Capture the cell that displays the provided text and extract its [X, Y] central coordinate. 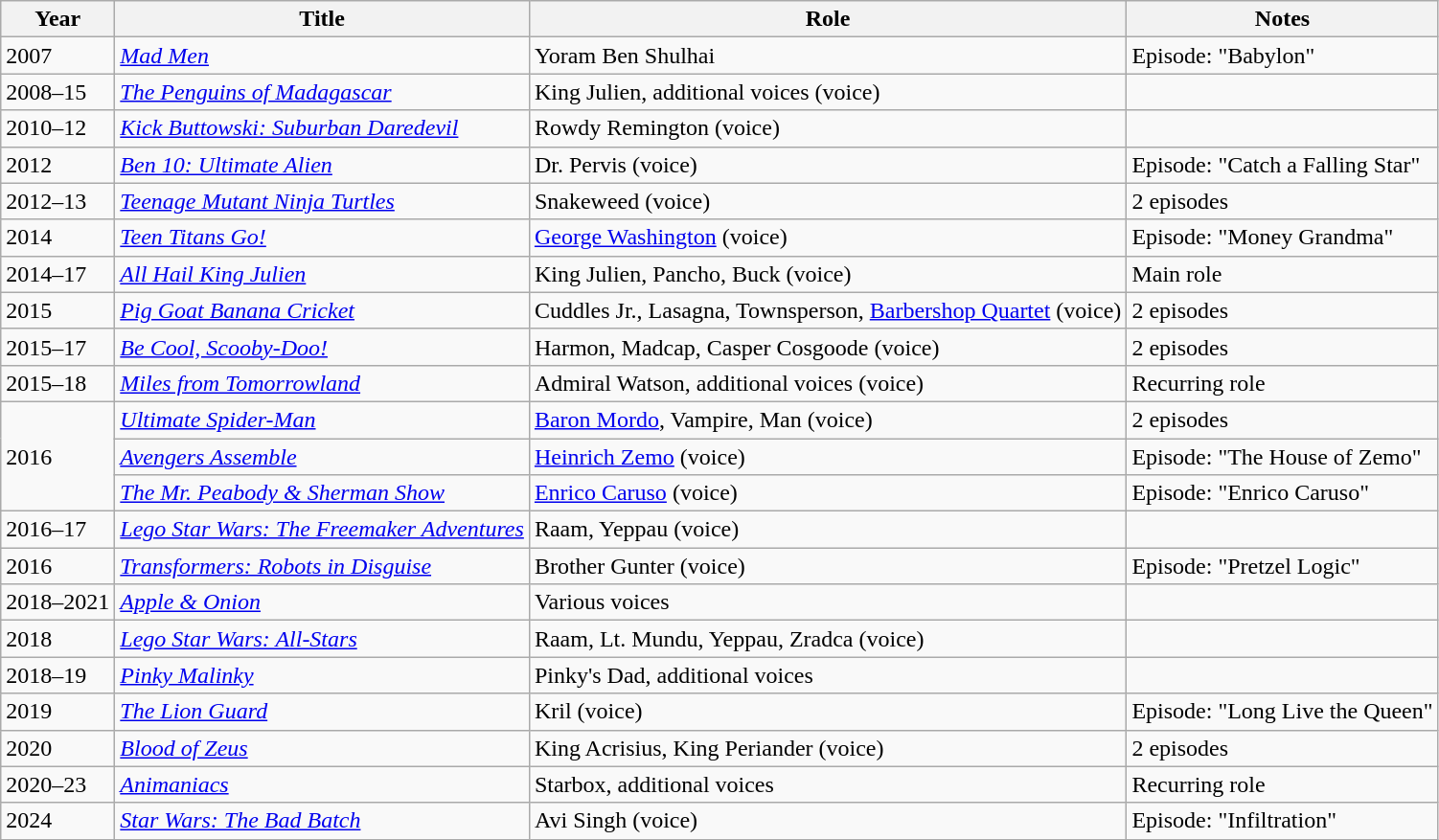
King Julien, additional voices (voice) [828, 92]
Pig Goat Banana Cricket [322, 310]
Cuddles Jr., Lasagna, Townsperson, Barbershop Quartet (voice) [828, 310]
2015 [57, 310]
2016–17 [57, 530]
King Julien, Pancho, Buck (voice) [828, 274]
Yoram Ben Shulhai [828, 56]
Be Cool, Scooby-Doo! [322, 347]
George Washington (voice) [828, 238]
2014 [57, 238]
King Acrisius, King Periander (voice) [828, 748]
Rowdy Remington (voice) [828, 128]
Various voices [828, 602]
2010–12 [57, 128]
Main role [1282, 274]
2014–17 [57, 274]
Pinky Malinky [322, 675]
Apple & Onion [322, 602]
The Penguins of Madagascar [322, 92]
Episode: "Pretzel Logic" [1282, 566]
Transformers: Robots in Disguise [322, 566]
Teenage Mutant Ninja Turtles [322, 201]
Role [828, 19]
Kril (voice) [828, 712]
Ben 10: Ultimate Alien [322, 165]
Brother Gunter (voice) [828, 566]
Ultimate Spider-Man [322, 420]
2007 [57, 56]
Raam, Yeppau (voice) [828, 530]
Teen Titans Go! [322, 238]
Animaniacs [322, 784]
2012–13 [57, 201]
2018 [57, 639]
Episode: "Catch a Falling Star" [1282, 165]
Baron Mordo, Vampire, Man (voice) [828, 420]
Episode: "Infiltration" [1282, 821]
2015–18 [57, 383]
The Mr. Peabody & Sherman Show [322, 493]
Harmon, Madcap, Casper Cosgoode (voice) [828, 347]
Pinky's Dad, additional voices [828, 675]
Notes [1282, 19]
Mad Men [322, 56]
2019 [57, 712]
Blood of Zeus [322, 748]
Episode: "Babylon" [1282, 56]
2008–15 [57, 92]
Miles from Tomorrowland [322, 383]
2012 [57, 165]
Admiral Watson, additional voices (voice) [828, 383]
Dr. Pervis (voice) [828, 165]
2018–19 [57, 675]
Kick Buttowski: Suburban Daredevil [322, 128]
Avengers Assemble [322, 457]
2018–2021 [57, 602]
Title [322, 19]
2020 [57, 748]
Year [57, 19]
Heinrich Zemo (voice) [828, 457]
All Hail King Julien [322, 274]
Episode: "The House of Zemo" [1282, 457]
2020–23 [57, 784]
Starbox, additional voices [828, 784]
Lego Star Wars: All-Stars [322, 639]
Episode: "Enrico Caruso" [1282, 493]
The Lion Guard [322, 712]
Enrico Caruso (voice) [828, 493]
Episode: "Money Grandma" [1282, 238]
2015–17 [57, 347]
Raam, Lt. Mundu, Yeppau, Zradca (voice) [828, 639]
Lego Star Wars: The Freemaker Adventures [322, 530]
2024 [57, 821]
Avi Singh (voice) [828, 821]
Snakeweed (voice) [828, 201]
Episode: "Long Live the Queen" [1282, 712]
Star Wars: The Bad Batch [322, 821]
